Output the (X, Y) coordinate of the center of the cell containing the given text.  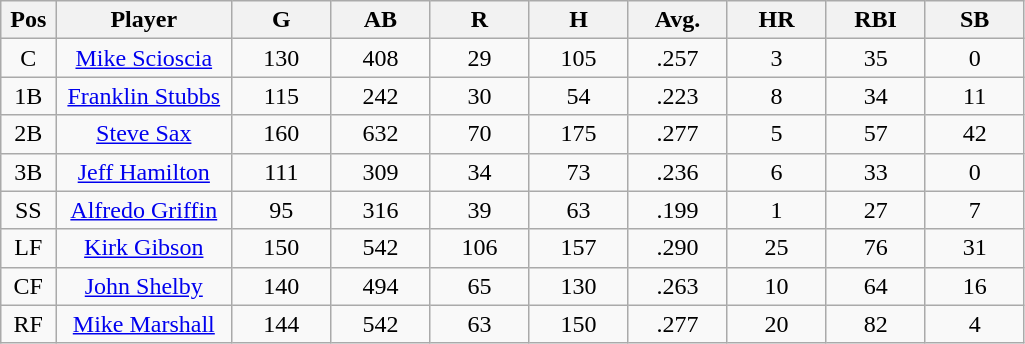
494 (380, 286)
39 (480, 210)
76 (876, 248)
7 (974, 210)
3B (28, 172)
CF (28, 286)
Mike Marshall (144, 324)
.290 (678, 248)
408 (380, 58)
111 (282, 172)
SB (974, 20)
1 (776, 210)
115 (282, 96)
144 (282, 324)
Pos (28, 20)
4 (974, 324)
175 (578, 134)
SS (28, 210)
Jeff Hamilton (144, 172)
11 (974, 96)
.263 (678, 286)
65 (480, 286)
HR (776, 20)
C (28, 58)
10 (776, 286)
Kirk Gibson (144, 248)
Franklin Stubbs (144, 96)
Avg. (678, 20)
42 (974, 134)
AB (380, 20)
16 (974, 286)
106 (480, 248)
G (282, 20)
Mike Scioscia (144, 58)
8 (776, 96)
82 (876, 324)
6 (776, 172)
242 (380, 96)
35 (876, 58)
316 (380, 210)
John Shelby (144, 286)
.223 (678, 96)
27 (876, 210)
20 (776, 324)
64 (876, 286)
25 (776, 248)
H (578, 20)
LF (28, 248)
R (480, 20)
.236 (678, 172)
54 (578, 96)
70 (480, 134)
30 (480, 96)
140 (282, 286)
33 (876, 172)
5 (776, 134)
632 (380, 134)
73 (578, 172)
3 (776, 58)
Steve Sax (144, 134)
1B (28, 96)
29 (480, 58)
Player (144, 20)
309 (380, 172)
31 (974, 248)
157 (578, 248)
95 (282, 210)
RBI (876, 20)
Alfredo Griffin (144, 210)
2B (28, 134)
.257 (678, 58)
RF (28, 324)
160 (282, 134)
57 (876, 134)
105 (578, 58)
.199 (678, 210)
